Pinpoint the cell where the given text exists, returning its [X, Y] midpoint coordinate. 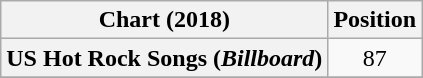
Chart (2018) [164, 20]
87 [375, 58]
US Hot Rock Songs (Billboard) [164, 58]
Position [375, 20]
